Pinpoint the cell where the given text exists, returning its (x, y) midpoint coordinate. 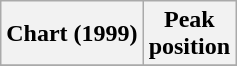
Chart (1999) (72, 34)
Peakposition (189, 34)
